Find where the given text appears and provide that cell's center as (X, Y) coordinate. 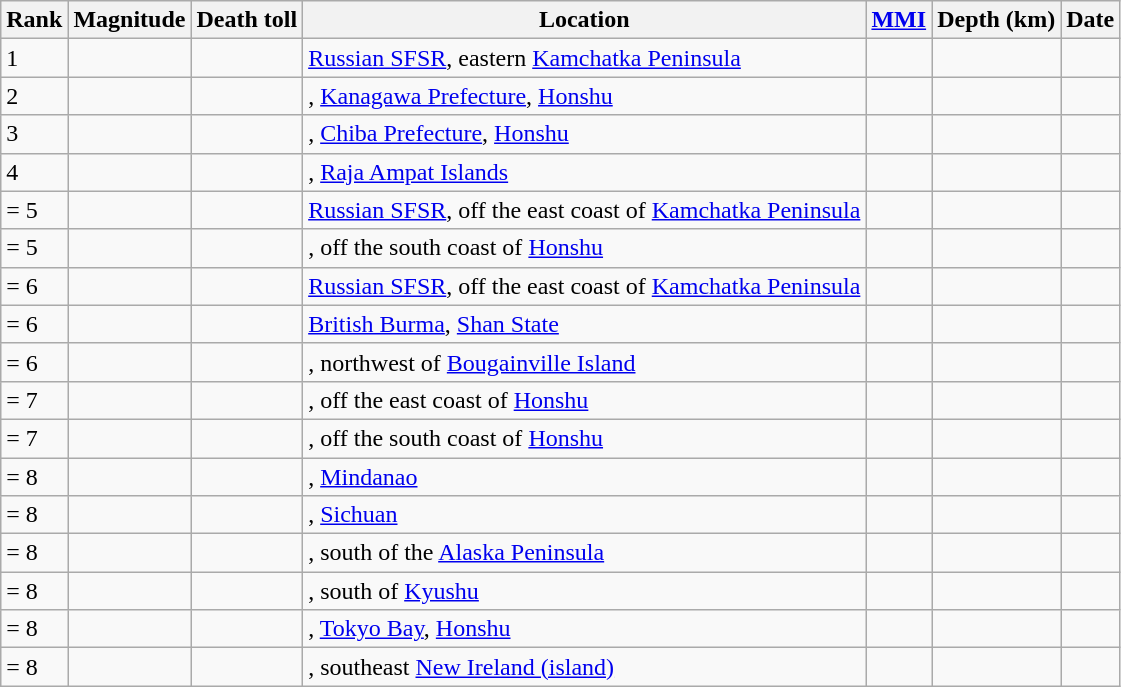
, Kanagawa Prefecture, Honshu (584, 96)
, south of Kyushu (584, 591)
Russian SFSR, eastern Kamchatka Peninsula (584, 58)
1 (34, 58)
, Chiba Prefecture, Honshu (584, 134)
3 (34, 134)
, southeast New Ireland (island) (584, 667)
Depth (km) (996, 20)
, Sichuan (584, 515)
British Burma, Shan State (584, 324)
4 (34, 172)
Date (1090, 20)
, Mindanao (584, 477)
, northwest of Bougainville Island (584, 362)
2 (34, 96)
, Tokyo Bay, Honshu (584, 629)
Death toll (247, 20)
Rank (34, 20)
, south of the Alaska Peninsula (584, 553)
MMI (899, 20)
, off the east coast of Honshu (584, 400)
, Raja Ampat Islands (584, 172)
Location (584, 20)
Magnitude (130, 20)
